Output the (X, Y) coordinate of the center of the cell containing the given text.  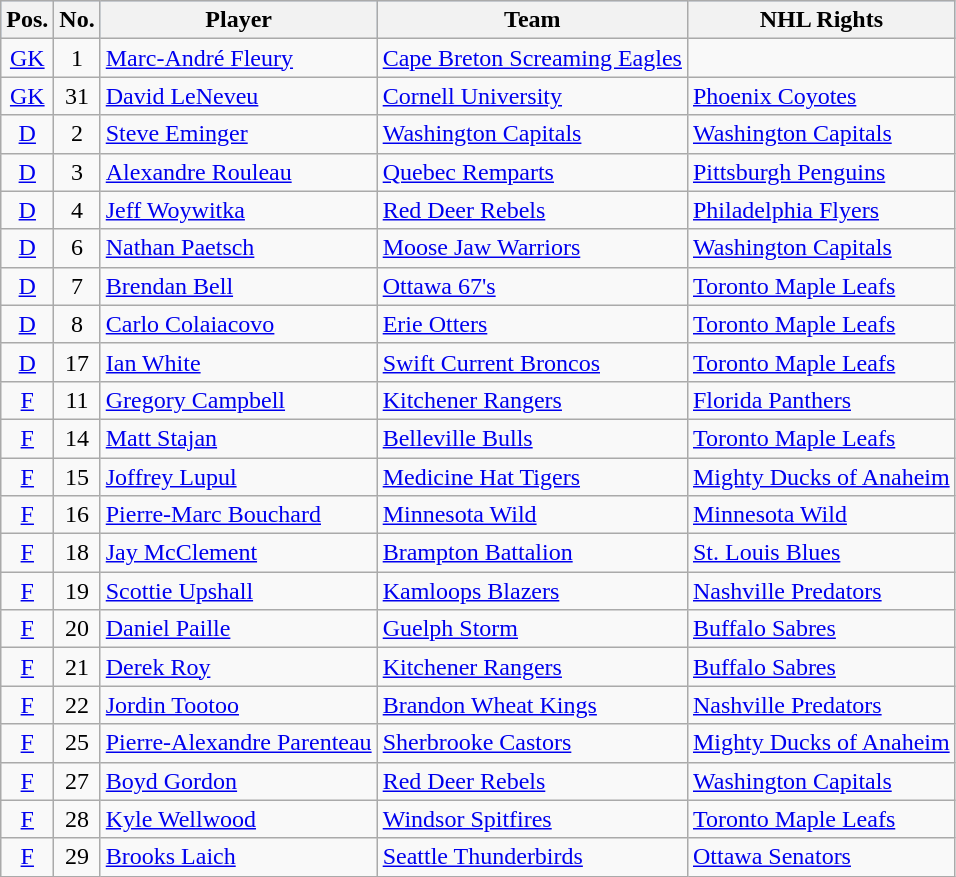
6 (77, 248)
Guelph Storm (532, 629)
25 (77, 743)
14 (77, 438)
Team (532, 20)
Ottawa Senators (821, 857)
Pierre-Marc Bouchard (238, 515)
8 (77, 324)
Swift Current Broncos (532, 362)
Brooks Laich (238, 857)
20 (77, 629)
11 (77, 400)
29 (77, 857)
Alexandre Rouleau (238, 172)
Brendan Bell (238, 286)
Pittsburgh Penguins (821, 172)
Ian White (238, 362)
4 (77, 210)
Jordin Tootoo (238, 705)
Matt Stajan (238, 438)
Steve Eminger (238, 134)
Erie Otters (532, 324)
Sherbrooke Castors (532, 743)
Joffrey Lupul (238, 477)
17 (77, 362)
Player (238, 20)
27 (77, 781)
Brandon Wheat Kings (532, 705)
Medicine Hat Tigers (532, 477)
St. Louis Blues (821, 553)
1 (77, 58)
Quebec Remparts (532, 172)
Pos. (28, 20)
Boyd Gordon (238, 781)
Carlo Colaiacovo (238, 324)
Jay McClement (238, 553)
16 (77, 515)
Daniel Paille (238, 629)
Kamloops Blazers (532, 591)
Phoenix Coyotes (821, 96)
Moose Jaw Warriors (532, 248)
22 (77, 705)
31 (77, 96)
18 (77, 553)
Seattle Thunderbirds (532, 857)
Cape Breton Screaming Eagles (532, 58)
28 (77, 819)
Scottie Upshall (238, 591)
Brampton Battalion (532, 553)
David LeNeveu (238, 96)
NHL Rights (821, 20)
Kyle Wellwood (238, 819)
Derek Roy (238, 667)
Belleville Bulls (532, 438)
Pierre-Alexandre Parenteau (238, 743)
2 (77, 134)
Florida Panthers (821, 400)
Philadelphia Flyers (821, 210)
No. (77, 20)
Cornell University (532, 96)
15 (77, 477)
Nathan Paetsch (238, 248)
Windsor Spitfires (532, 819)
Ottawa 67's (532, 286)
7 (77, 286)
3 (77, 172)
Gregory Campbell (238, 400)
Jeff Woywitka (238, 210)
Marc-André Fleury (238, 58)
21 (77, 667)
19 (77, 591)
